Locate the cell with the specified text and output its (x, y) center coordinate. 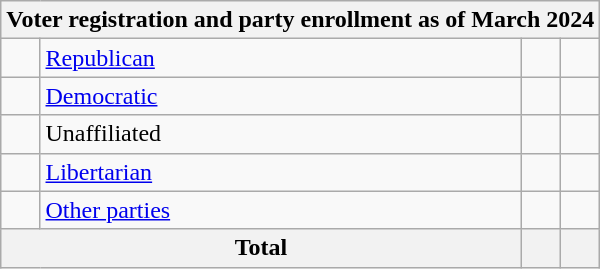
Libertarian (280, 172)
Total (262, 248)
Democratic (280, 96)
Voter registration and party enrollment as of March 2024 (300, 20)
Republican (280, 58)
Other parties (280, 210)
Unaffiliated (280, 134)
